Provide the [x, y] coordinate of the cell's center where the given text is located.  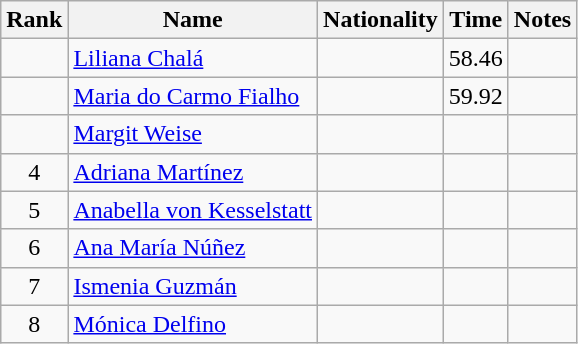
Ana María Núñez [193, 248]
59.92 [476, 96]
Maria do Carmo Fialho [193, 96]
58.46 [476, 58]
Anabella von Kesselstatt [193, 210]
6 [34, 248]
7 [34, 286]
Notes [542, 20]
Time [476, 20]
8 [34, 324]
4 [34, 172]
Liliana Chalá [193, 58]
Margit Weise [193, 134]
Mónica Delfino [193, 324]
Name [193, 20]
Nationality [381, 20]
Adriana Martínez [193, 172]
5 [34, 210]
Ismenia Guzmán [193, 286]
Rank [34, 20]
